Output the [x, y] coordinate of the center of the cell containing the given text.  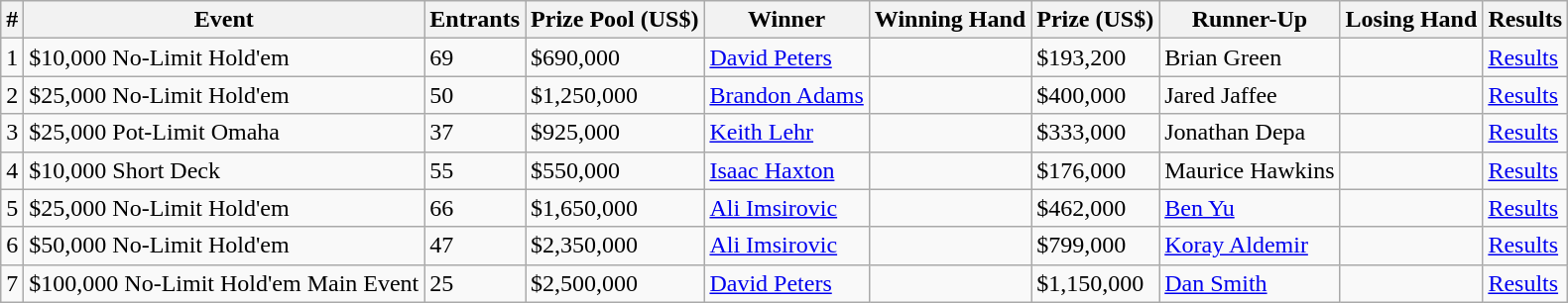
Jonathan Depa [1250, 133]
$1,650,000 [615, 208]
66 [475, 208]
Prize Pool (US$) [615, 20]
69 [475, 57]
Losing Hand [1411, 20]
$100,000 No-Limit Hold'em Main Event [224, 283]
Winner [786, 20]
2 [12, 95]
55 [475, 170]
$1,150,000 [1095, 283]
$799,000 [1095, 246]
5 [12, 208]
$10,000 No-Limit Hold'em [224, 57]
Dan Smith [1250, 283]
Koray Aldemir [1250, 246]
$2,350,000 [615, 246]
$550,000 [615, 170]
Isaac Haxton [786, 170]
Event [224, 20]
$25,000 Pot-Limit Omaha [224, 133]
25 [475, 283]
Prize (US$) [1095, 20]
Jared Jaffee [1250, 95]
Entrants [475, 20]
Keith Lehr [786, 133]
# [12, 20]
6 [12, 246]
Maurice Hawkins [1250, 170]
$10,000 Short Deck [224, 170]
$176,000 [1095, 170]
$1,250,000 [615, 95]
$50,000 No-Limit Hold'em [224, 246]
47 [475, 246]
$193,200 [1095, 57]
3 [12, 133]
$462,000 [1095, 208]
7 [12, 283]
Runner-Up [1250, 20]
37 [475, 133]
$925,000 [615, 133]
$400,000 [1095, 95]
4 [12, 170]
Ben Yu [1250, 208]
1 [12, 57]
$333,000 [1095, 133]
Brian Green [1250, 57]
Winning Hand [950, 20]
Brandon Adams [786, 95]
$690,000 [615, 57]
50 [475, 95]
$2,500,000 [615, 283]
